Search for the cell housing the specified text and yield its (X, Y) center coordinate. 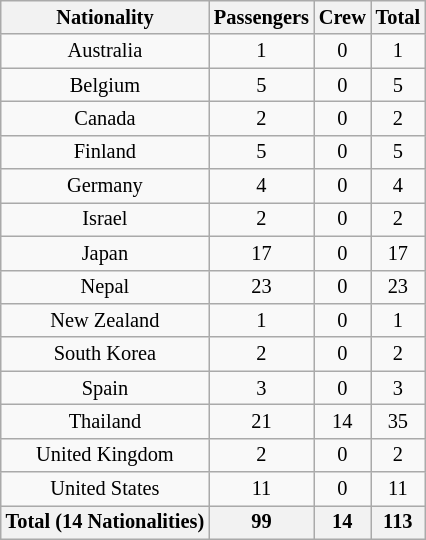
Passengers (262, 17)
Belgium (105, 85)
Spain (105, 388)
Crew (342, 17)
21 (262, 421)
Japan (105, 253)
United States (105, 489)
United Kingdom (105, 455)
Finland (105, 152)
Australia (105, 51)
Total (398, 17)
113 (398, 522)
Canada (105, 118)
Thailand (105, 421)
99 (262, 522)
Total (14 Nationalities) (105, 522)
South Korea (105, 354)
Nepal (105, 287)
Germany (105, 186)
Israel (105, 219)
35 (398, 421)
New Zealand (105, 320)
Nationality (105, 17)
